Return (X, Y) of the center of cell containing provided text 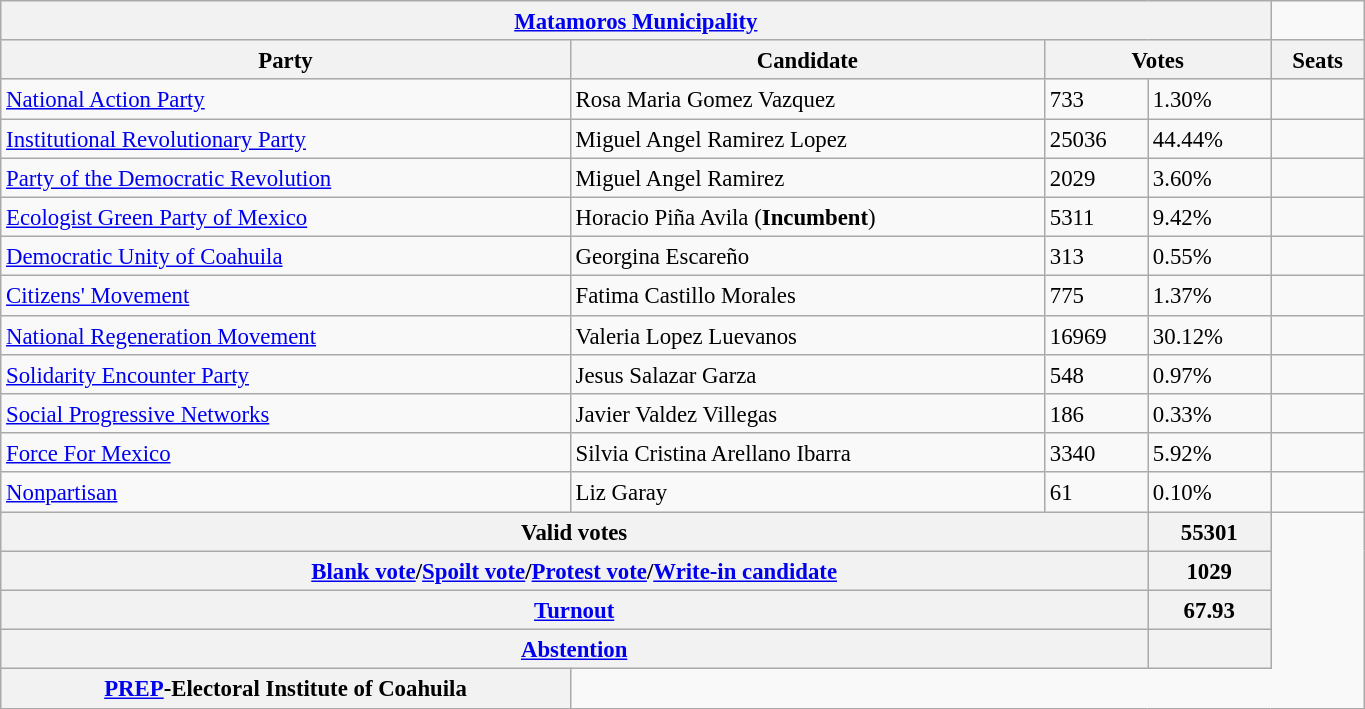
1.30% (1210, 100)
Force For Mexico (286, 452)
Georgina Escareño (807, 256)
Ecologist Green Party of Mexico (286, 216)
Candidate (807, 60)
PREP-Electoral Institute of Coahuila (286, 688)
Party of the Democratic Revolution (286, 178)
Turnout (574, 610)
Social Progressive Networks (286, 414)
Matamoros Municipality (636, 20)
2029 (1096, 178)
Solidarity Encounter Party (286, 374)
313 (1096, 256)
Citizens' Movement (286, 296)
Democratic Unity of Coahuila (286, 256)
9.42% (1210, 216)
186 (1096, 414)
Liz Garay (807, 492)
5.92% (1210, 452)
Seats (1318, 60)
1029 (1210, 570)
0.55% (1210, 256)
25036 (1096, 138)
3.60% (1210, 178)
0.10% (1210, 492)
Nonpartisan (286, 492)
Horacio Piña Avila (Incumbent) (807, 216)
Institutional Revolutionary Party (286, 138)
National Action Party (286, 100)
Fatima Castillo Morales (807, 296)
Javier Valdez Villegas (807, 414)
16969 (1096, 334)
55301 (1210, 532)
Valid votes (574, 532)
National Regeneration Movement (286, 334)
0.97% (1210, 374)
Valeria Lopez Luevanos (807, 334)
30.12% (1210, 334)
775 (1096, 296)
Jesus Salazar Garza (807, 374)
1.37% (1210, 296)
733 (1096, 100)
Silvia Cristina Arellano Ibarra (807, 452)
5311 (1096, 216)
Miguel Angel Ramirez (807, 178)
Rosa Maria Gomez Vazquez (807, 100)
61 (1096, 492)
67.93 (1210, 610)
0.33% (1210, 414)
Votes (1157, 60)
Blank vote/Spoilt vote/Protest vote/Write-in candidate (574, 570)
3340 (1096, 452)
44.44% (1210, 138)
Party (286, 60)
Miguel Angel Ramirez Lopez (807, 138)
548 (1096, 374)
Abstention (574, 650)
